Find where the given text appears and provide that cell's center as [x, y] coordinate. 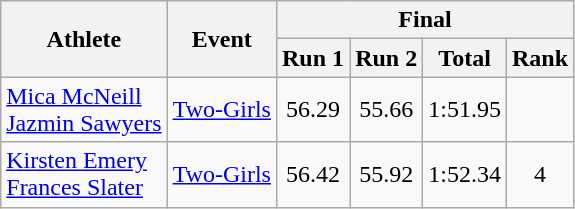
55.66 [386, 110]
1:52.34 [465, 174]
Event [222, 39]
Run 2 [386, 58]
Final [424, 20]
56.42 [312, 174]
Total [465, 58]
55.92 [386, 174]
Rank [540, 58]
Run 1 [312, 58]
1:51.95 [465, 110]
Kirsten EmeryFrances Slater [84, 174]
56.29 [312, 110]
Athlete [84, 39]
Mica McNeillJazmin Sawyers [84, 110]
4 [540, 174]
